Determine the [x, y] coordinate at the center of the cell enclosing the given text.  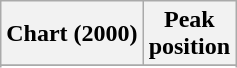
Chart (2000) [72, 34]
Peakposition [189, 34]
